Return [x, y] of the center of cell containing provided text 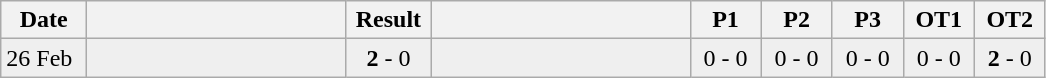
Date [44, 20]
P1 [726, 20]
Result [388, 20]
26 Feb [44, 58]
P3 [868, 20]
P2 [796, 20]
OT2 [1010, 20]
OT1 [938, 20]
